Detect which cell encompasses the target text, then output its (X, Y) center coordinate. 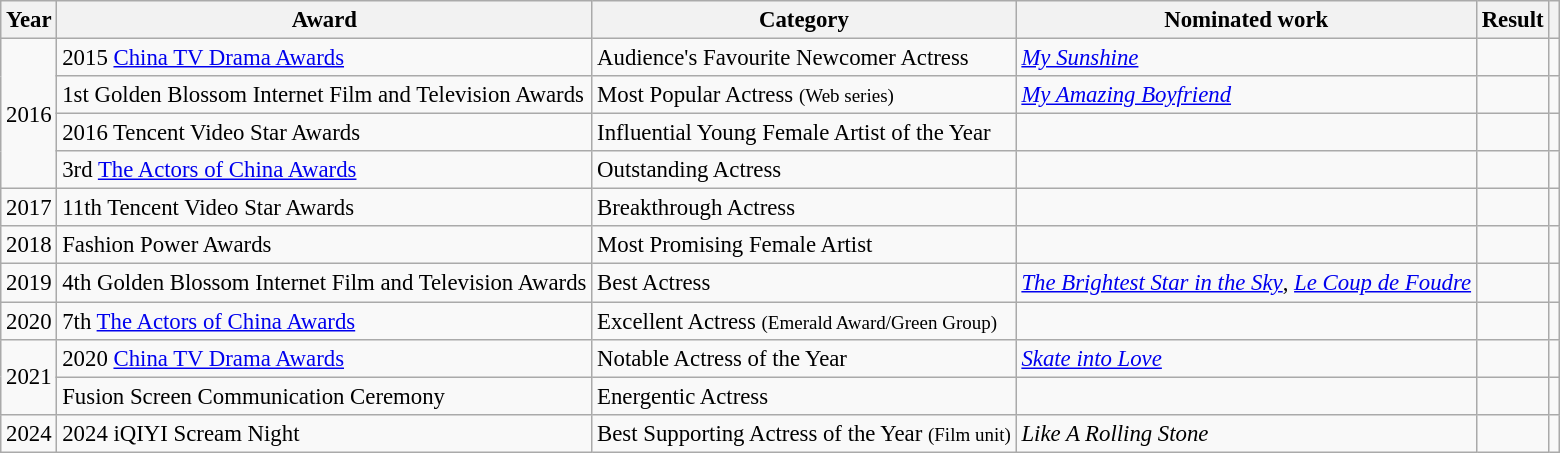
My Amazing Boyfriend (1246, 95)
Year (29, 20)
Notable Actress of the Year (804, 358)
Influential Young Female Artist of the Year (804, 133)
2017 (29, 208)
Result (1512, 20)
2020 (29, 321)
7th The Actors of China Awards (324, 321)
The Brightest Star in the Sky, Le Coup de Foudre (1246, 283)
2020 China TV Drama Awards (324, 358)
1st Golden Blossom Internet Film and Television Awards (324, 95)
2016 Tencent Video Star Awards (324, 133)
Category (804, 20)
Breakthrough Actress (804, 208)
2021 (29, 376)
Best Actress (804, 283)
4th Golden Blossom Internet Film and Television Awards (324, 283)
11th Tencent Video Star Awards (324, 208)
Most Promising Female Artist (804, 245)
Energentic Actress (804, 396)
Nominated work (1246, 20)
Fashion Power Awards (324, 245)
Audience's Favourite Newcomer Actress (804, 58)
Like A Rolling Stone (1246, 433)
Skate into Love (1246, 358)
My Sunshine (1246, 58)
Fusion Screen Communication Ceremony (324, 396)
2024 (29, 433)
Best Supporting Actress of the Year (Film unit) (804, 433)
2024 iQIYI Scream Night (324, 433)
Award (324, 20)
Most Popular Actress (Web series) (804, 95)
2018 (29, 245)
Outstanding Actress (804, 170)
2019 (29, 283)
2015 China TV Drama Awards (324, 58)
2016 (29, 114)
Excellent Actress (Emerald Award/Green Group) (804, 321)
3rd The Actors of China Awards (324, 170)
